Provide the (x, y) coordinate of the cell's center where the given text is located.  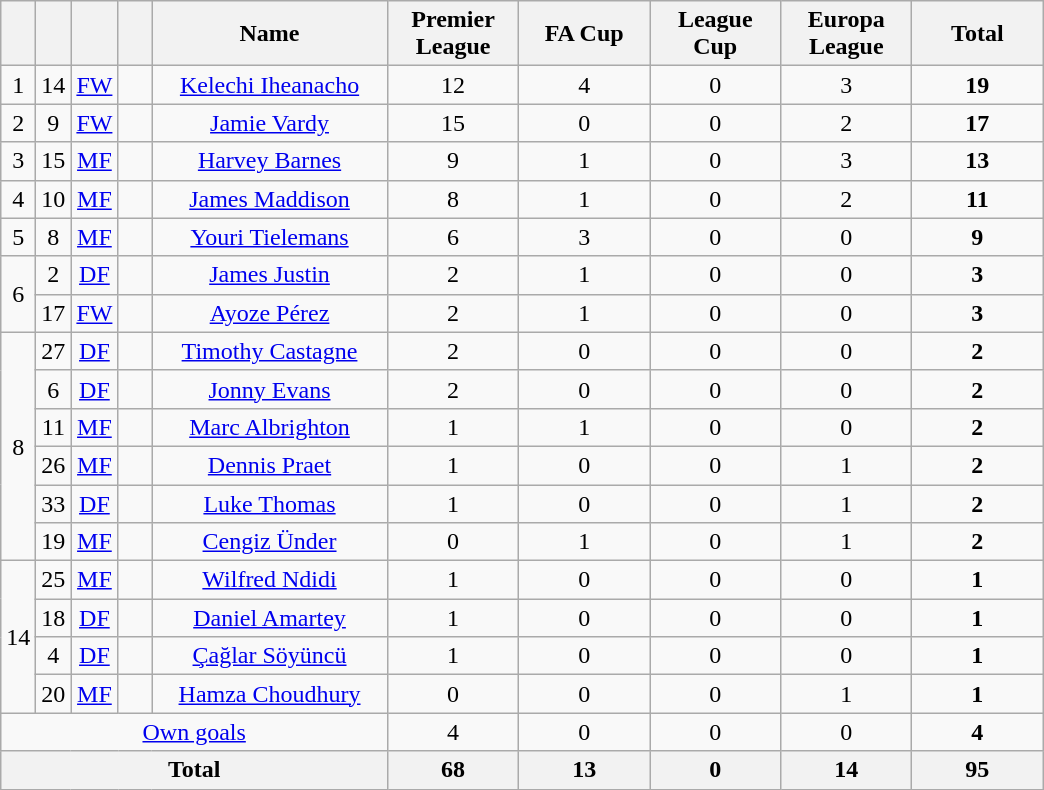
Europa League (846, 34)
Dennis Praet (270, 465)
10 (54, 199)
James Justin (270, 275)
20 (54, 694)
12 (454, 85)
5 (18, 237)
Marc Albrighton (270, 427)
Kelechi Iheanacho (270, 85)
Youri Tielemans (270, 237)
League Cup (716, 34)
Daniel Amartey (270, 618)
Luke Thomas (270, 503)
FA Cup (584, 34)
Wilfred Ndidi (270, 580)
Harvey Barnes (270, 161)
33 (54, 503)
Ayoze Pérez (270, 313)
Jamie Vardy (270, 123)
25 (54, 580)
Jonny Evans (270, 389)
Own goals (194, 732)
Cengiz Ünder (270, 542)
95 (978, 770)
68 (454, 770)
Name (270, 34)
Çağlar Söyüncü (270, 656)
18 (54, 618)
Hamza Choudhury (270, 694)
Timothy Castagne (270, 351)
James Maddison (270, 199)
26 (54, 465)
Premier League (454, 34)
27 (54, 351)
